Provide the (X, Y) coordinate of the cell's center where the given text is located.  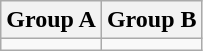
Group A (52, 20)
Group B (152, 20)
